For the text-containing cell, return its midpoint in [x, y] coordinate format. 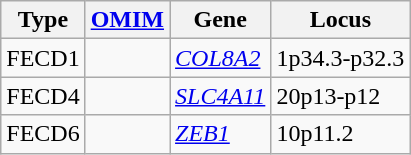
1p34.3-p32.3 [340, 58]
10p11.2 [340, 134]
Locus [340, 20]
20p13-p12 [340, 96]
SLC4A11 [220, 96]
OMIM [127, 20]
FECD6 [43, 134]
Gene [220, 20]
Type [43, 20]
ZEB1 [220, 134]
FECD1 [43, 58]
COL8A2 [220, 58]
FECD4 [43, 96]
